Scan for the cell matching the given text and deliver its (X, Y) coordinate at center. 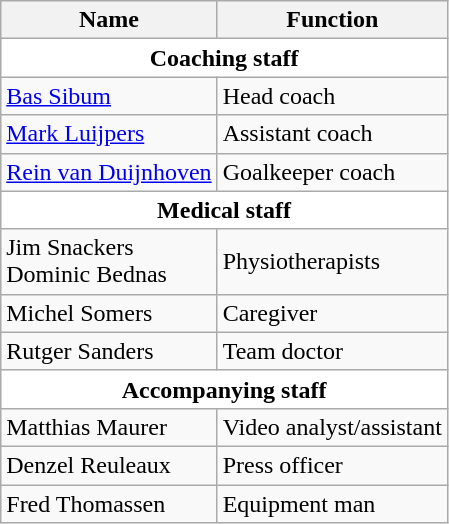
Goalkeeper coach (332, 172)
Equipment man (332, 503)
Head coach (332, 96)
Team doctor (332, 351)
Denzel Reuleaux (109, 465)
Coaching staff (224, 58)
Jim Snackers Dominic Bednas (109, 262)
Michel Somers (109, 313)
Function (332, 20)
Video analyst/assistant (332, 427)
Matthias Maurer (109, 427)
Rutger Sanders (109, 351)
Medical staff (224, 210)
Name (109, 20)
Caregiver (332, 313)
Press officer (332, 465)
Mark Luijpers (109, 134)
Bas Sibum (109, 96)
Physiotherapists (332, 262)
Rein van Duijnhoven (109, 172)
Accompanying staff (224, 389)
Fred Thomassen (109, 503)
Assistant coach (332, 134)
